Provide the [x, y] coordinate of the cell's center where the given text is located.  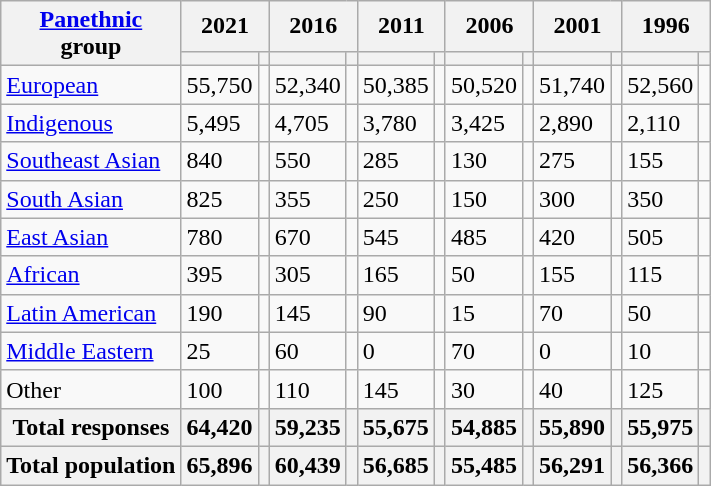
60 [308, 351]
115 [660, 275]
52,340 [308, 85]
275 [572, 161]
South Asian [91, 199]
90 [396, 313]
60,439 [308, 465]
55,890 [572, 427]
300 [572, 199]
African [91, 275]
2,110 [660, 123]
Total population [91, 465]
825 [220, 199]
4,705 [308, 123]
54,885 [484, 427]
150 [484, 199]
25 [220, 351]
305 [308, 275]
55,675 [396, 427]
European [91, 85]
355 [308, 199]
545 [396, 237]
100 [220, 389]
125 [660, 389]
2006 [489, 26]
395 [220, 275]
52,560 [660, 85]
2001 [578, 26]
840 [220, 161]
50,385 [396, 85]
55,750 [220, 85]
40 [572, 389]
780 [220, 237]
285 [396, 161]
2,890 [572, 123]
165 [396, 275]
5,495 [220, 123]
55,485 [484, 465]
485 [484, 237]
15 [484, 313]
59,235 [308, 427]
1996 [666, 26]
2016 [313, 26]
670 [308, 237]
Indigenous [91, 123]
10 [660, 351]
2021 [225, 26]
2011 [401, 26]
65,896 [220, 465]
505 [660, 237]
Middle Eastern [91, 351]
350 [660, 199]
55,975 [660, 427]
East Asian [91, 237]
51,740 [572, 85]
Latin American [91, 313]
250 [396, 199]
130 [484, 161]
56,685 [396, 465]
420 [572, 237]
3,780 [396, 123]
3,425 [484, 123]
64,420 [220, 427]
56,366 [660, 465]
550 [308, 161]
56,291 [572, 465]
Other [91, 389]
Southeast Asian [91, 161]
50,520 [484, 85]
190 [220, 313]
Panethnicgroup [91, 34]
30 [484, 389]
Total responses [91, 427]
110 [308, 389]
